For the text-containing cell, return its midpoint in [x, y] coordinate format. 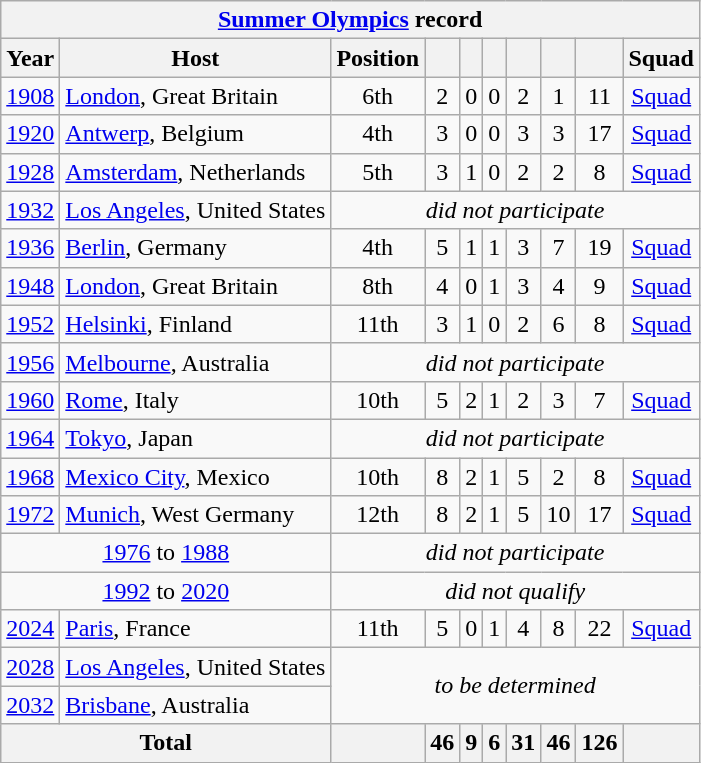
Berlin, Germany [196, 248]
Year [30, 58]
1956 [30, 362]
Melbourne, Australia [196, 362]
Brisbane, Australia [196, 705]
1972 [30, 515]
1960 [30, 400]
1908 [30, 96]
to be determined [516, 686]
1952 [30, 324]
6th [378, 96]
Position [378, 58]
1948 [30, 286]
2032 [30, 705]
10 [558, 515]
Mexico City, Mexico [196, 477]
2028 [30, 667]
11 [600, 96]
1920 [30, 134]
1928 [30, 172]
did not qualify [516, 591]
Antwerp, Belgium [196, 134]
2024 [30, 629]
1992 to 2020 [166, 591]
Paris, France [196, 629]
Total [166, 743]
Summer Olympics record [350, 20]
126 [600, 743]
1932 [30, 210]
1976 to 1988 [166, 553]
22 [600, 629]
Host [196, 58]
Tokyo, Japan [196, 438]
Rome, Italy [196, 400]
19 [600, 248]
1968 [30, 477]
8th [378, 286]
Munich, West Germany [196, 515]
1964 [30, 438]
12th [378, 515]
5th [378, 172]
Helsinki, Finland [196, 324]
Amsterdam, Netherlands [196, 172]
31 [524, 743]
1936 [30, 248]
